Locate the cell with the specified text and output its [x, y] center coordinate. 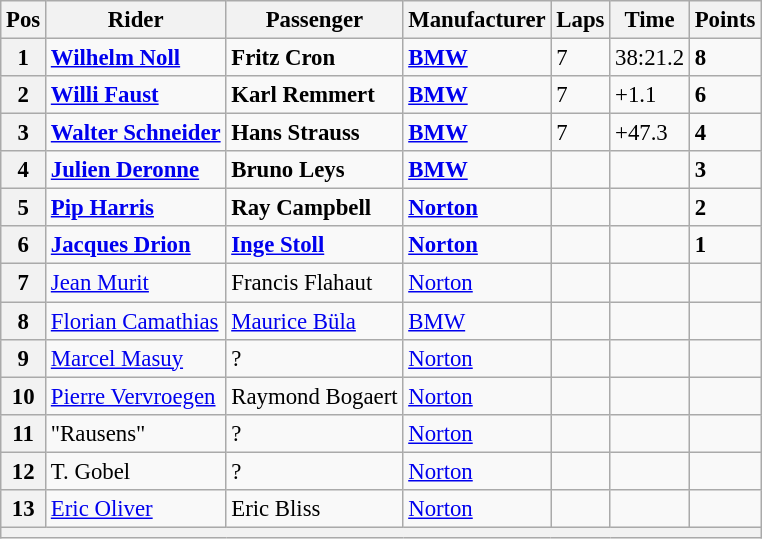
Manufacturer [477, 20]
12 [24, 471]
Florian Camathias [136, 321]
T. Gobel [136, 471]
Hans Strauss [314, 133]
Inge Stoll [314, 245]
10 [24, 396]
Jacques Drion [136, 245]
Marcel Masuy [136, 358]
Willi Faust [136, 95]
Rider [136, 20]
Wilhelm Noll [136, 58]
Eric Oliver [136, 509]
"Rausens" [136, 433]
13 [24, 509]
Walter Schneider [136, 133]
+1.1 [650, 95]
Eric Bliss [314, 509]
5 [24, 208]
38:21.2 [650, 58]
11 [24, 433]
+47.3 [650, 133]
9 [24, 358]
Fritz Cron [314, 58]
Julien Deronne [136, 170]
Passenger [314, 20]
Maurice Büla [314, 321]
Raymond Bogaert [314, 396]
Points [724, 20]
Pos [24, 20]
Ray Campbell [314, 208]
Francis Flahaut [314, 283]
Bruno Leys [314, 170]
Karl Remmert [314, 95]
Time [650, 20]
Laps [580, 20]
Jean Murit [136, 283]
Pierre Vervroegen [136, 396]
Pip Harris [136, 208]
